Search for the cell housing the specified text and yield its [x, y] center coordinate. 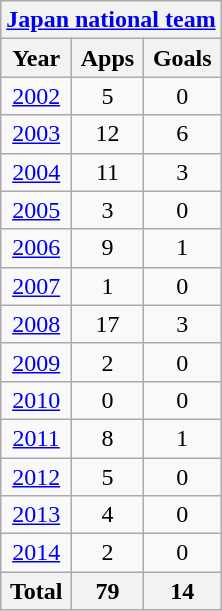
2002 [36, 96]
2003 [36, 134]
14 [182, 591]
2013 [36, 515]
2006 [36, 248]
2004 [36, 172]
12 [108, 134]
2008 [36, 324]
2011 [36, 438]
2007 [36, 286]
Japan national team [111, 20]
2010 [36, 400]
2014 [36, 553]
8 [108, 438]
6 [182, 134]
11 [108, 172]
Apps [108, 58]
9 [108, 248]
2012 [36, 477]
2005 [36, 210]
Goals [182, 58]
Total [36, 591]
79 [108, 591]
17 [108, 324]
Year [36, 58]
2009 [36, 362]
4 [108, 515]
